Locate the cell with the specified text and output its [X, Y] center coordinate. 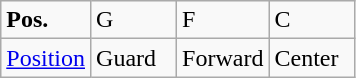
Position [46, 58]
G [134, 20]
Guard [134, 58]
C [312, 20]
F [223, 20]
Center [312, 58]
Pos. [46, 20]
Forward [223, 58]
